Return [X, Y] of the center of cell containing provided text 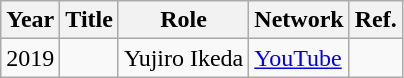
2019 [30, 58]
Year [30, 20]
Role [183, 20]
Ref. [376, 20]
YouTube [299, 58]
Network [299, 20]
Title [90, 20]
Yujiro Ikeda [183, 58]
